Extract the (x, y) coordinate from the center of the cell holding the provided text.  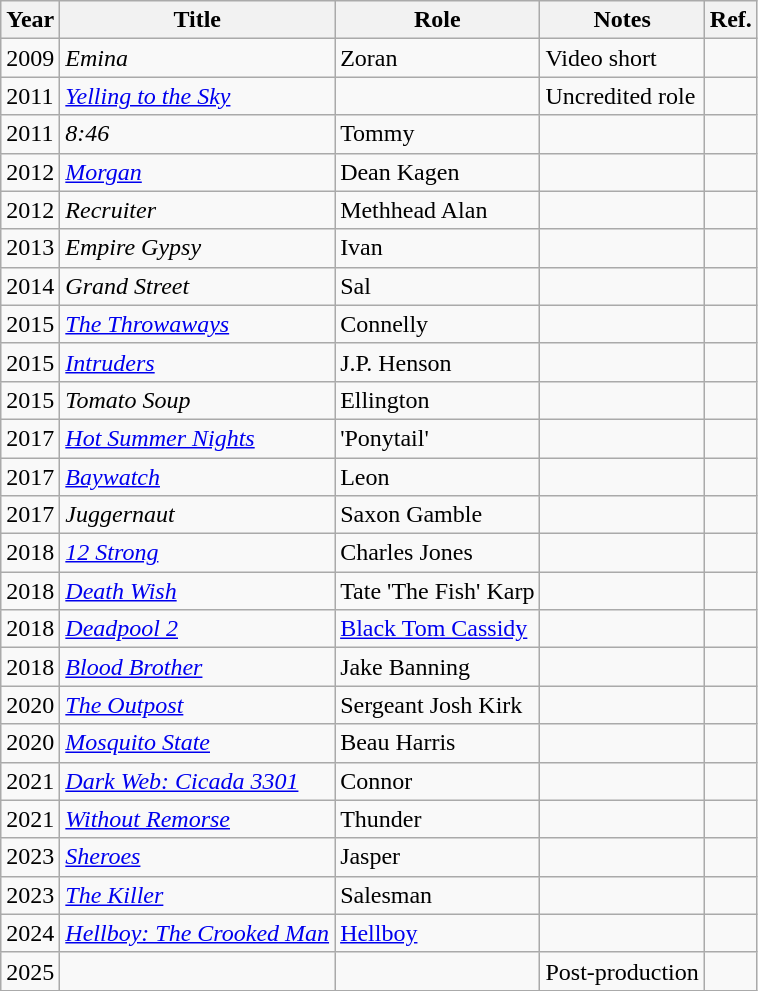
Ref. (730, 20)
Saxon Gamble (438, 515)
2013 (30, 248)
Charles Jones (438, 553)
Connor (438, 781)
Title (198, 20)
Without Remorse (198, 819)
Intruders (198, 362)
Black Tom Cassidy (438, 629)
Deadpool 2 (198, 629)
Sal (438, 286)
Year (30, 20)
Sheroes (198, 857)
Salesman (438, 895)
2025 (30, 971)
Grand Street (198, 286)
Hellboy (438, 933)
The Outpost (198, 705)
Ivan (438, 248)
Mosquito State (198, 743)
Dean Kagen (438, 172)
Role (438, 20)
Hot Summer Nights (198, 438)
Ellington (438, 400)
Post-production (622, 971)
2024 (30, 933)
2009 (30, 58)
Sergeant Josh Kirk (438, 705)
The Killer (198, 895)
Jasper (438, 857)
Thunder (438, 819)
Video short (622, 58)
12 Strong (198, 553)
Recruiter (198, 210)
2014 (30, 286)
Notes (622, 20)
Yelling to the Sky (198, 96)
Empire Gypsy (198, 248)
Juggernaut (198, 515)
Methhead Alan (438, 210)
Hellboy: The Crooked Man (198, 933)
Beau Harris (438, 743)
Leon (438, 477)
Dark Web: Cicada 3301 (198, 781)
'Ponytail' (438, 438)
Morgan (198, 172)
The Throwaways (198, 324)
Tate 'The Fish' Karp (438, 591)
8:46 (198, 134)
J.P. Henson (438, 362)
Connelly (438, 324)
Zoran (438, 58)
Tomato Soup (198, 400)
Uncredited role (622, 96)
Jake Banning (438, 667)
Baywatch (198, 477)
Blood Brother (198, 667)
Tommy (438, 134)
Emina (198, 58)
Death Wish (198, 591)
